Find where the given text appears and provide that cell's center as (X, Y) coordinate. 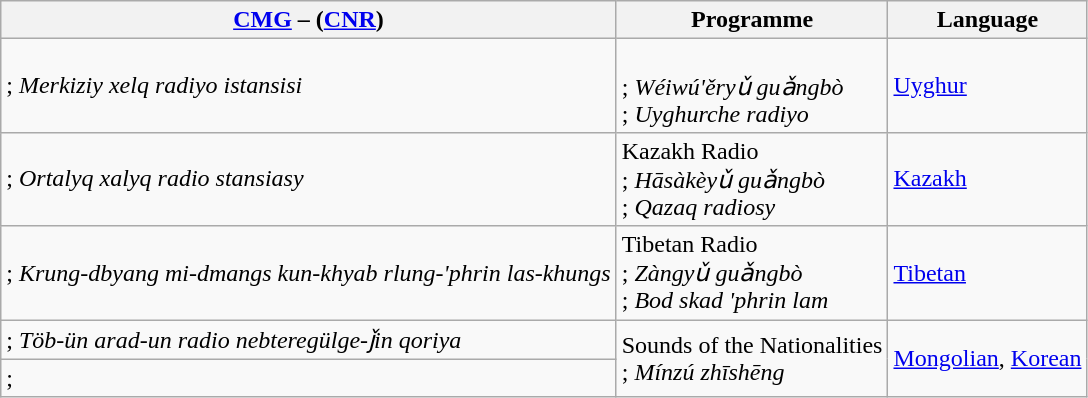
; Merkiziy xelq radiyo istansisi (308, 86)
; Krung-dbyang mi-dmangs kun-khyab rlung-'phrin las-khungs (308, 273)
Uyghur (988, 86)
; Wéiwú'ěryǔ guǎngbò ; Uyghurche radiyo (752, 86)
Tibetan Radio ; Zàngyǔ guǎngbò ; Bod skad 'phrin lam (752, 273)
; (308, 378)
Mongolian, Korean (988, 359)
; Töb-ün arad-un radio nebteregülge-ǰin qoriya (308, 340)
CMG – (CNR) (308, 20)
Sounds of the Nationalities ; Mínzú zhīshēng (752, 359)
Kazakh (988, 179)
Kazakh Radio ; Hāsàkèyǔ guǎngbò ; Qazaq radiosy (752, 179)
Language (988, 20)
Tibetan (988, 273)
; Ortalyq xalyq radio stansiasy (308, 179)
Programme (752, 20)
